From the cell containing the given text, extract its center point as (x, y) coordinate. 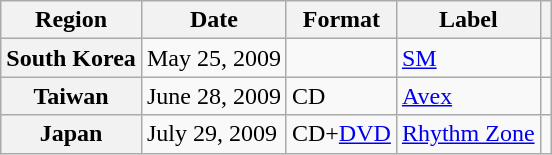
Format (341, 20)
June 28, 2009 (214, 96)
May 25, 2009 (214, 58)
Taiwan (72, 96)
Region (72, 20)
July 29, 2009 (214, 134)
Japan (72, 134)
Label (468, 20)
South Korea (72, 58)
SM (468, 58)
Date (214, 20)
Rhythm Zone (468, 134)
CD+DVD (341, 134)
CD (341, 96)
Avex (468, 96)
